For the text-containing cell, return its midpoint in [x, y] coordinate format. 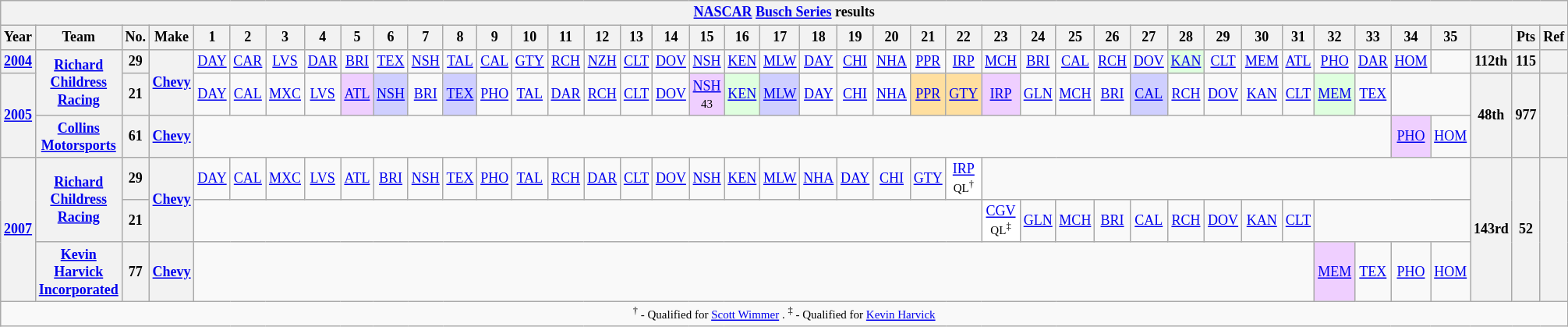
16 [742, 37]
26 [1113, 37]
10 [529, 37]
Pts [1526, 37]
NZH [602, 61]
30 [1262, 37]
977 [1526, 116]
1 [212, 37]
CAR [248, 61]
4 [323, 37]
7 [426, 37]
14 [671, 37]
27 [1149, 37]
† - Qualified for Scott Wimmer . ‡ - Qualified for Kevin Harvick [784, 314]
143rd [1492, 229]
18 [819, 37]
15 [706, 37]
NASCAR Busch Series results [784, 12]
Kevin Harvick Incorporated [78, 272]
17 [780, 37]
61 [136, 137]
Team [78, 37]
11 [566, 37]
IRPQL† [964, 179]
115 [1526, 61]
20 [892, 37]
Collins Motorsports [78, 137]
24 [1038, 37]
6 [391, 37]
35 [1450, 37]
9 [494, 37]
NSH43 [706, 94]
48th [1492, 116]
33 [1372, 37]
77 [136, 272]
CGVQL‡ [1001, 221]
5 [357, 37]
23 [1001, 37]
Year [19, 37]
No. [136, 37]
31 [1298, 37]
13 [636, 37]
2007 [19, 229]
2005 [19, 116]
28 [1186, 37]
3 [285, 37]
32 [1335, 37]
19 [855, 37]
Make [172, 37]
12 [602, 37]
34 [1411, 37]
112th [1492, 61]
2004 [19, 61]
22 [964, 37]
Ref [1554, 37]
52 [1526, 229]
8 [460, 37]
2 [248, 37]
25 [1075, 37]
